Return the (x, y) coordinate for the center point of the cell that contains the specified text.  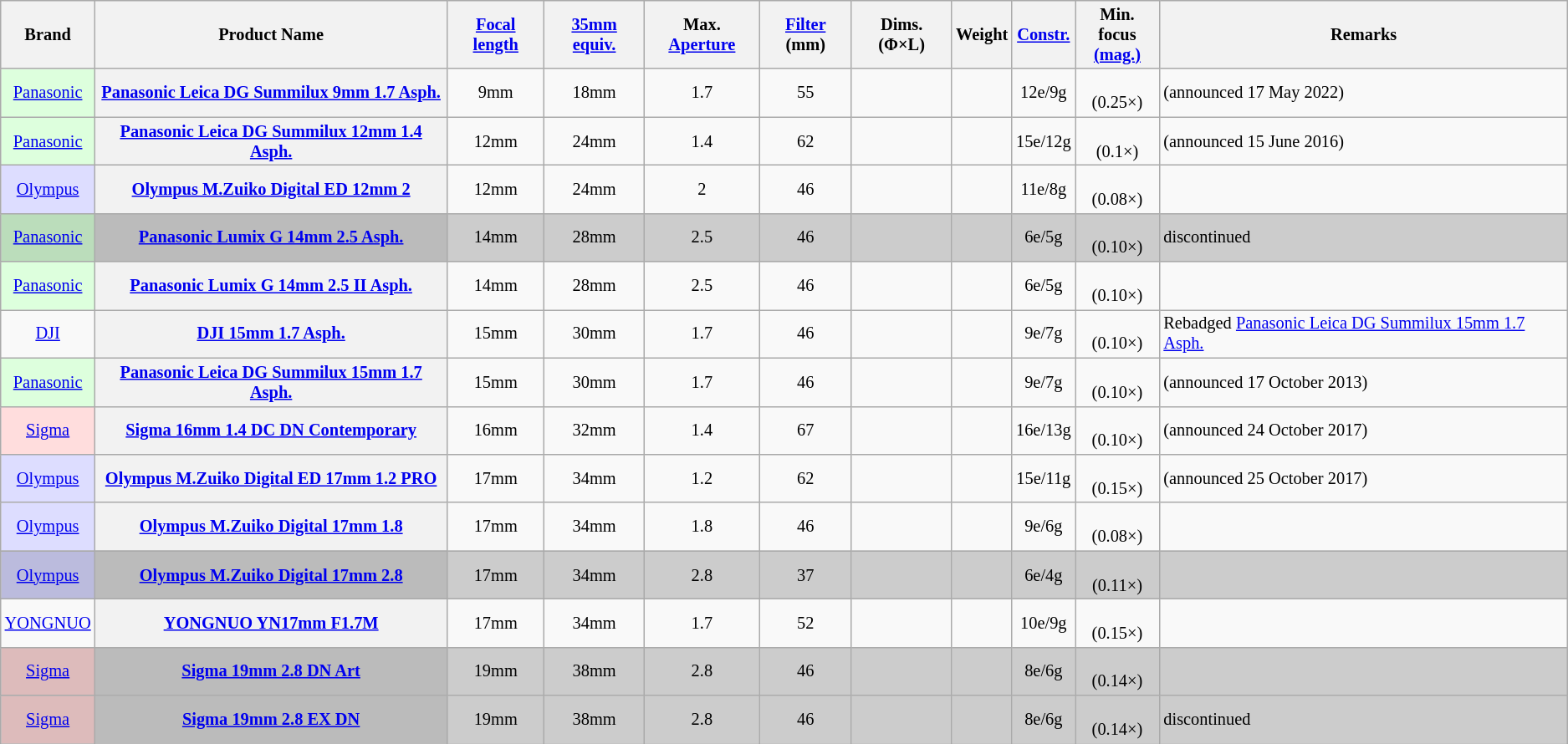
Panasonic Lumix G 14mm 2.5 Asph. (271, 237)
2 (702, 189)
Max. Aperture (702, 34)
32mm (595, 431)
(announced 17 October 2013) (1363, 382)
Rebadged Panasonic Leica DG Summilux 15mm 1.7 Asph. (1363, 334)
(0.1×) (1117, 141)
9mm (496, 93)
Min. focus(mag.) (1117, 34)
1.2 (702, 478)
Panasonic Lumix G 14mm 2.5 II Asph. (271, 286)
Olympus M.Zuiko Digital 17mm 2.8 (271, 575)
(0.25×) (1117, 93)
(announced 15 June 2016) (1363, 141)
(announced 17 May 2022) (1363, 93)
YONGNUO YN17mm F1.7M (271, 623)
Sigma 19mm 2.8 DN Art (271, 671)
Remarks (1363, 34)
55 (805, 93)
Olympus M.Zuiko Digital ED 12mm 2 (271, 189)
15e/11g (1044, 478)
Dims. (Φ×L) (901, 34)
DJI 15mm 1.7 Asph. (271, 334)
6e/4g (1044, 575)
16mm (496, 431)
YONGNUO (49, 623)
67 (805, 431)
Panasonic Leica DG Summilux 12mm 1.4 Asph. (271, 141)
1.8 (702, 527)
16e/13g (1044, 431)
(announced 25 October 2017) (1363, 478)
Olympus M.Zuiko Digital 17mm 1.8 (271, 527)
(0.11×) (1117, 575)
12e/9g (1044, 93)
Sigma 19mm 2.8 EX DN (271, 720)
11e/8g (1044, 189)
37 (805, 575)
Weight (982, 34)
10e/9g (1044, 623)
Constr. (1044, 34)
DJI (49, 334)
(announced 24 October 2017) (1363, 431)
15e/12g (1044, 141)
Filter (mm) (805, 34)
Product Name (271, 34)
Sigma 16mm 1.4 DC DN Contemporary (271, 431)
52 (805, 623)
35mm equiv. (595, 34)
Panasonic Leica DG Summilux 15mm 1.7 Asph. (271, 382)
18mm (595, 93)
Brand (49, 34)
Panasonic Leica DG Summilux 9mm 1.7 Asph. (271, 93)
Olympus M.Zuiko Digital ED 17mm 1.2 PRO (271, 478)
Focal length (496, 34)
9e/6g (1044, 527)
